Detect which cell encompasses the target text, then output its (x, y) center coordinate. 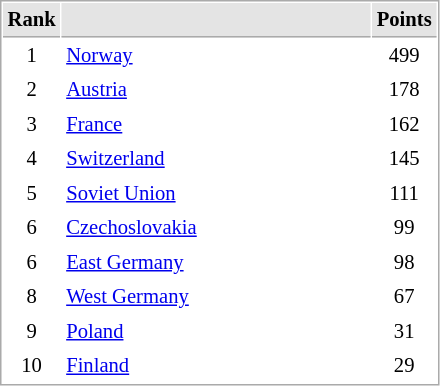
West Germany (216, 296)
178 (404, 90)
8 (32, 296)
9 (32, 332)
10 (32, 366)
Rank (32, 20)
111 (404, 194)
Points (404, 20)
67 (404, 296)
3 (32, 124)
Switzerland (216, 158)
29 (404, 366)
East Germany (216, 262)
99 (404, 228)
2 (32, 90)
Norway (216, 56)
98 (404, 262)
145 (404, 158)
499 (404, 56)
1 (32, 56)
Austria (216, 90)
Soviet Union (216, 194)
162 (404, 124)
Finland (216, 366)
Czechoslovakia (216, 228)
France (216, 124)
31 (404, 332)
5 (32, 194)
4 (32, 158)
Poland (216, 332)
